Detect which cell encompasses the target text, then output its [x, y] center coordinate. 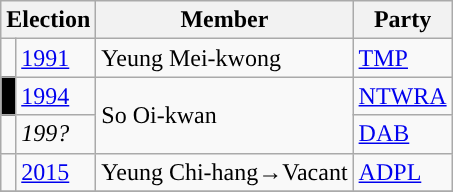
DAB [402, 134]
So Oi-kwan [224, 115]
Yeung Mei-kwong [224, 58]
ADPL [402, 172]
Member [224, 20]
Yeung Chi-hang→Vacant [224, 172]
Election [48, 20]
1994 [56, 96]
1991 [56, 58]
199? [56, 134]
TMP [402, 58]
Party [402, 20]
2015 [56, 172]
NTWRA [402, 96]
